Locate the cell with the specified text and output its [X, Y] center coordinate. 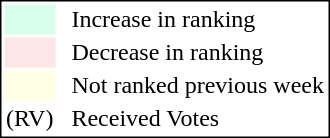
Decrease in ranking [198, 53]
Increase in ranking [198, 19]
Received Votes [198, 119]
Not ranked previous week [198, 85]
(RV) [29, 119]
